Provide the [X, Y] coordinate of the cell's center where the given text is located.  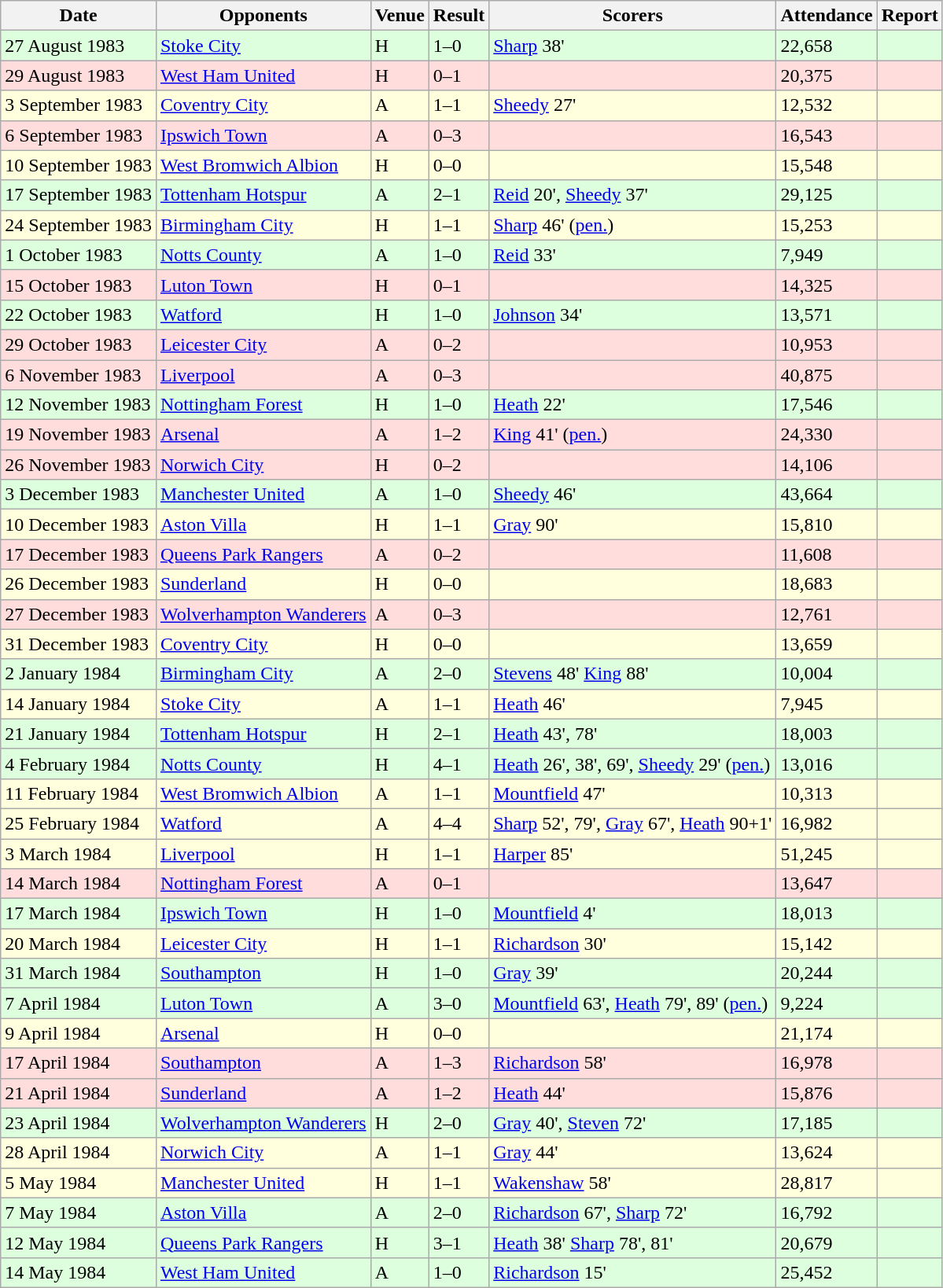
Heath 26', 38', 69', Sheedy 29' (pen.) [632, 764]
7,949 [827, 255]
16,543 [827, 135]
Mountfield 47' [632, 793]
7,945 [827, 704]
29 August 1983 [79, 75]
Result [459, 16]
17 March 1984 [79, 914]
22,658 [827, 46]
17 December 1983 [79, 554]
12,761 [827, 614]
24,330 [827, 435]
Venue [400, 16]
14 January 1984 [79, 704]
4–1 [459, 764]
2 January 1984 [79, 674]
17,185 [827, 1123]
5 May 1984 [79, 1183]
12 May 1984 [79, 1242]
3 March 1984 [79, 853]
Richardson 58' [632, 1063]
11 February 1984 [79, 793]
9 April 1984 [79, 1033]
13,624 [827, 1153]
10 December 1983 [79, 524]
7 May 1984 [79, 1213]
Opponents [263, 16]
10,953 [827, 344]
25 February 1984 [79, 823]
20,244 [827, 973]
Sheedy 46' [632, 495]
20,679 [827, 1242]
4 February 1984 [79, 764]
Attendance [827, 16]
1–3 [459, 1063]
18,003 [827, 734]
28 April 1984 [79, 1153]
Stevens 48' King 88' [632, 674]
Sharp 52', 79', Gray 67', Heath 90+1' [632, 823]
Wakenshaw 58' [632, 1183]
14,106 [827, 465]
17 September 1983 [79, 195]
3 September 1983 [79, 105]
13,016 [827, 764]
24 September 1983 [79, 225]
6 September 1983 [79, 135]
1 October 1983 [79, 255]
Reid 20', Sheedy 37' [632, 195]
15,548 [827, 165]
7 April 1984 [79, 1003]
Report [909, 16]
20,375 [827, 75]
18,013 [827, 914]
13,571 [827, 315]
Johnson 34' [632, 315]
27 December 1983 [79, 614]
31 December 1983 [79, 644]
15,142 [827, 944]
15,810 [827, 524]
6 November 1983 [79, 375]
43,664 [827, 495]
29 October 1983 [79, 344]
13,659 [827, 644]
Richardson 30' [632, 944]
Date [79, 16]
15,253 [827, 225]
15,876 [827, 1093]
15 October 1983 [79, 285]
Gray 40', Steven 72' [632, 1123]
10 September 1983 [79, 165]
9,224 [827, 1003]
21 April 1984 [79, 1093]
25,452 [827, 1272]
10,004 [827, 674]
Heath 38' Sharp 78', 81' [632, 1242]
16,978 [827, 1063]
13,647 [827, 884]
Reid 33' [632, 255]
12,532 [827, 105]
40,875 [827, 375]
29,125 [827, 195]
16,792 [827, 1213]
21,174 [827, 1033]
Richardson 15' [632, 1272]
Gray 39' [632, 973]
16,982 [827, 823]
26 December 1983 [79, 584]
31 March 1984 [79, 973]
14 May 1984 [79, 1272]
Richardson 67', Sharp 72' [632, 1213]
26 November 1983 [79, 465]
23 April 1984 [79, 1123]
19 November 1983 [79, 435]
Harper 85' [632, 853]
14 March 1984 [79, 884]
12 November 1983 [79, 405]
14,325 [827, 285]
17 April 1984 [79, 1063]
20 March 1984 [79, 944]
51,245 [827, 853]
17,546 [827, 405]
27 August 1983 [79, 46]
10,313 [827, 793]
3–1 [459, 1242]
Heath 43', 78' [632, 734]
King 41' (pen.) [632, 435]
Sharp 38' [632, 46]
Sheedy 27' [632, 105]
4–4 [459, 823]
22 October 1983 [79, 315]
Heath 46' [632, 704]
28,817 [827, 1183]
Sharp 46' (pen.) [632, 225]
3–0 [459, 1003]
Heath 44' [632, 1093]
Gray 90' [632, 524]
Mountfield 63', Heath 79', 89' (pen.) [632, 1003]
3 December 1983 [79, 495]
Heath 22' [632, 405]
21 January 1984 [79, 734]
Gray 44' [632, 1153]
11,608 [827, 554]
Mountfield 4' [632, 914]
Scorers [632, 16]
18,683 [827, 584]
